Capture the cell that displays the provided text and extract its (x, y) central coordinate. 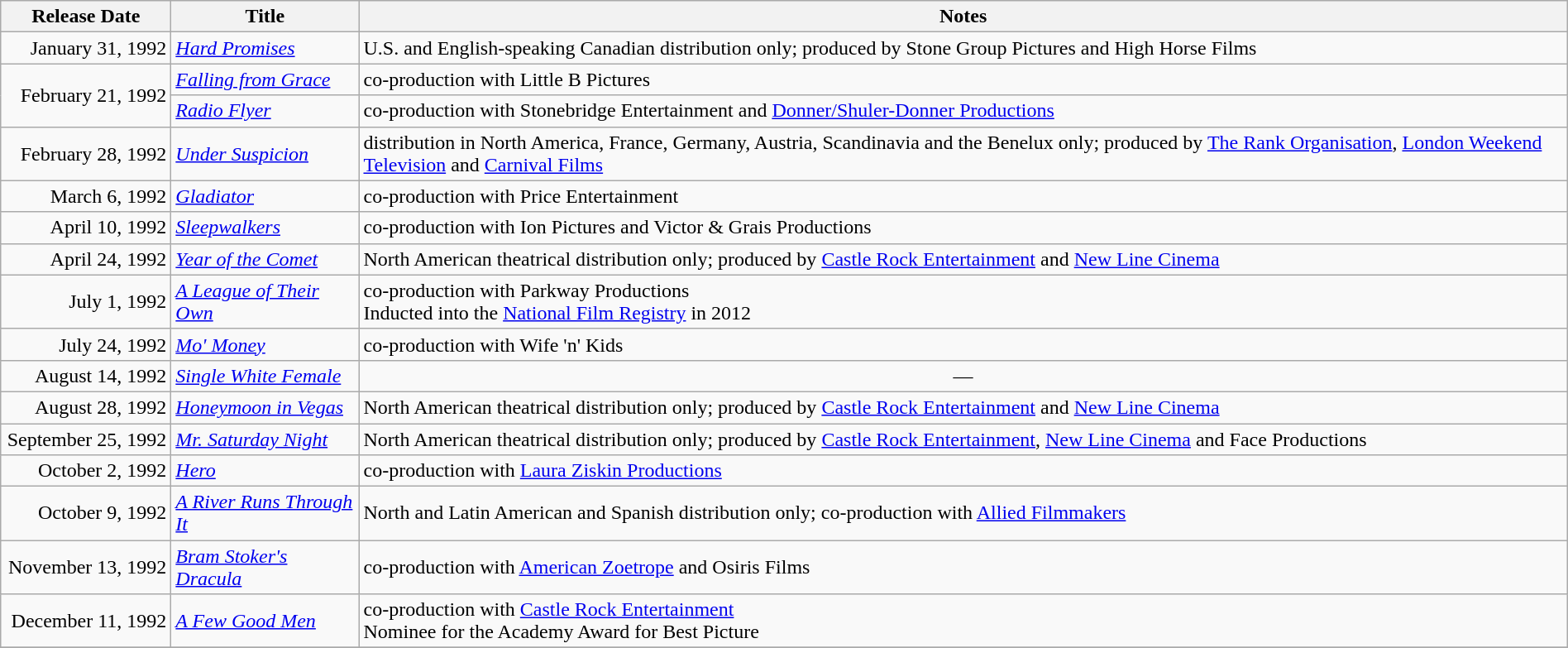
September 25, 1992 (86, 439)
co-production with Parkway ProductionsInducted into the National Film Registry in 2012 (963, 301)
Single White Female (265, 376)
co-production with Price Entertainment (963, 196)
October 2, 1992 (86, 471)
Under Suspicion (265, 154)
April 10, 1992 (86, 228)
Hero (265, 471)
North American theatrical distribution only; produced by Castle Rock Entertainment, New Line Cinema and Face Productions (963, 439)
co-production with American Zoetrope and Osiris Films (963, 568)
co-production with Laura Ziskin Productions (963, 471)
Sleepwalkers (265, 228)
August 28, 1992 (86, 407)
Title (265, 17)
U.S. and English-speaking Canadian distribution only; produced by Stone Group Pictures and High Horse Films (963, 48)
Bram Stoker's Dracula (265, 568)
A League of Their Own (265, 301)
February 21, 1992 (86, 95)
Release Date (86, 17)
January 31, 1992 (86, 48)
November 13, 1992 (86, 568)
July 1, 1992 (86, 301)
co-production with Wife 'n' Kids (963, 344)
February 28, 1992 (86, 154)
co-production with Castle Rock EntertainmentNominee for the Academy Award for Best Picture (963, 621)
— (963, 376)
co-production with Little B Pictures (963, 79)
Hard Promises (265, 48)
A River Runs Through It (265, 513)
Gladiator (265, 196)
co-production with Stonebridge Entertainment and Donner/Shuler-Donner Productions (963, 111)
Year of the Comet (265, 259)
Notes (963, 17)
Honeymoon in Vegas (265, 407)
April 24, 1992 (86, 259)
August 14, 1992 (86, 376)
North and Latin American and Spanish distribution only; co-production with Allied Filmmakers (963, 513)
December 11, 1992 (86, 621)
Falling from Grace (265, 79)
Radio Flyer (265, 111)
Mr. Saturday Night (265, 439)
A Few Good Men (265, 621)
October 9, 1992 (86, 513)
co-production with Ion Pictures and Victor & Grais Productions (963, 228)
March 6, 1992 (86, 196)
July 24, 1992 (86, 344)
Mo' Money (265, 344)
